Find where the given text appears and provide that cell's center as [X, Y] coordinate. 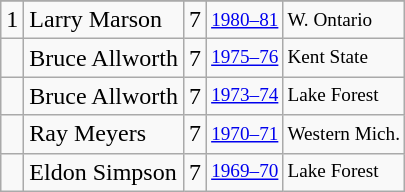
Eldon Simpson [104, 172]
1975–76 [245, 58]
1 [12, 20]
Kent State [344, 58]
1973–74 [245, 96]
Ray Meyers [104, 134]
1970–71 [245, 134]
1980–81 [245, 20]
1969–70 [245, 172]
W. Ontario [344, 20]
Western Mich. [344, 134]
Larry Marson [104, 20]
